Output the [X, Y] coordinate of the center of the cell containing the given text.  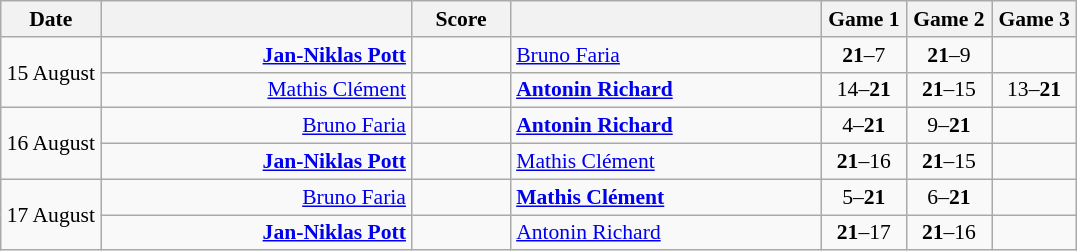
Date [51, 19]
15 August [51, 72]
14–21 [864, 90]
16 August [51, 144]
Game 1 [864, 19]
Game 2 [948, 19]
17 August [51, 214]
21–9 [948, 55]
9–21 [948, 126]
21–17 [864, 233]
5–21 [864, 197]
4–21 [864, 126]
6–21 [948, 197]
Game 3 [1034, 19]
21–7 [864, 55]
13–21 [1034, 90]
Score [461, 19]
